Scan for the cell matching the given text and deliver its [x, y] coordinate at center. 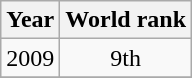
World rank [126, 20]
2009 [30, 58]
Year [30, 20]
9th [126, 58]
